Pinpoint the cell where the given text exists, returning its [X, Y] midpoint coordinate. 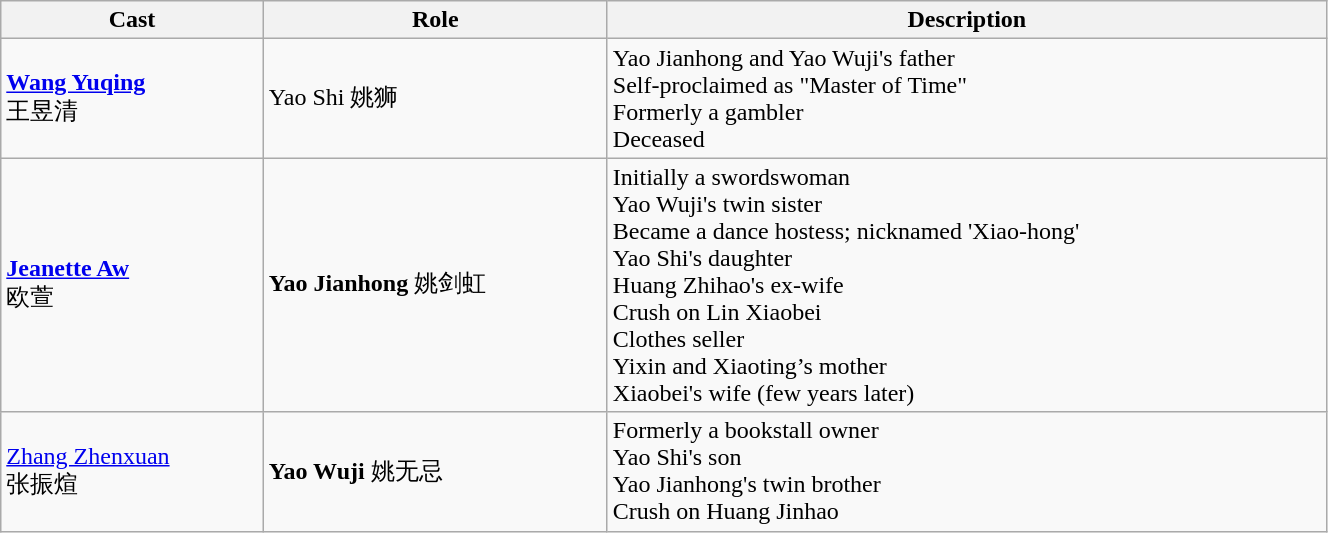
Yao Shi 姚狮 [435, 98]
Jeanette Aw 欧萱 [132, 285]
Yao Wuji 姚无忌 [435, 472]
Role [435, 20]
Wang Yuqing 王昱清 [132, 98]
Zhang Zhenxuan 张振煊 [132, 472]
Yao Jianhong 姚剑虹 [435, 285]
Formerly a bookstall owner Yao Shi's son Yao Jianhong's twin brother Crush on Huang Jinhao [966, 472]
Description [966, 20]
Yao Jianhong and Yao Wuji's father Self-proclaimed as "Master of Time" Formerly a gambler Deceased [966, 98]
Cast [132, 20]
